Identify which cell holds the provided text, then report its [x, y] central coordinate. 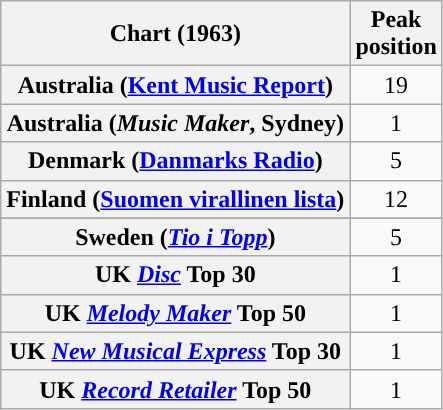
Sweden (Tio i Topp) [176, 237]
Finland (Suomen virallinen lista) [176, 199]
12 [396, 199]
UK Disc Top 30 [176, 275]
19 [396, 85]
UK New Musical Express Top 30 [176, 351]
UK Record Retailer Top 50 [176, 389]
Australia (Kent Music Report) [176, 85]
Denmark (Danmarks Radio) [176, 161]
Peakposition [396, 34]
Australia (Music Maker, Sydney) [176, 123]
Chart (1963) [176, 34]
UK Melody Maker Top 50 [176, 313]
